Find where the given text appears and provide that cell's center as (x, y) coordinate. 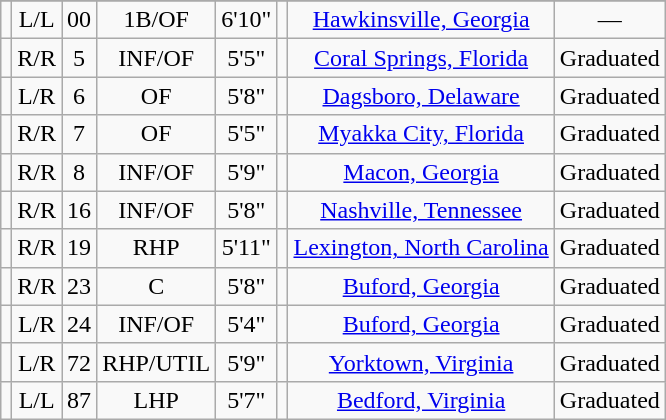
24 (80, 324)
6'10" (246, 20)
Coral Springs, Florida (421, 58)
5 (80, 58)
5'11" (246, 248)
— (610, 20)
5'7" (246, 400)
5'4" (246, 324)
00 (80, 20)
RHP (156, 248)
6 (80, 96)
7 (80, 134)
Bedford, Virginia (421, 400)
8 (80, 172)
19 (80, 248)
Myakka City, Florida (421, 134)
23 (80, 286)
Nashville, Tennessee (421, 210)
LHP (156, 400)
1B/OF (156, 20)
Hawkinsville, Georgia (421, 20)
72 (80, 362)
Lexington, North Carolina (421, 248)
Macon, Georgia (421, 172)
87 (80, 400)
C (156, 286)
16 (80, 210)
RHP/UTIL (156, 362)
Dagsboro, Delaware (421, 96)
Yorktown, Virginia (421, 362)
